Search for the cell housing the specified text and yield its [X, Y] center coordinate. 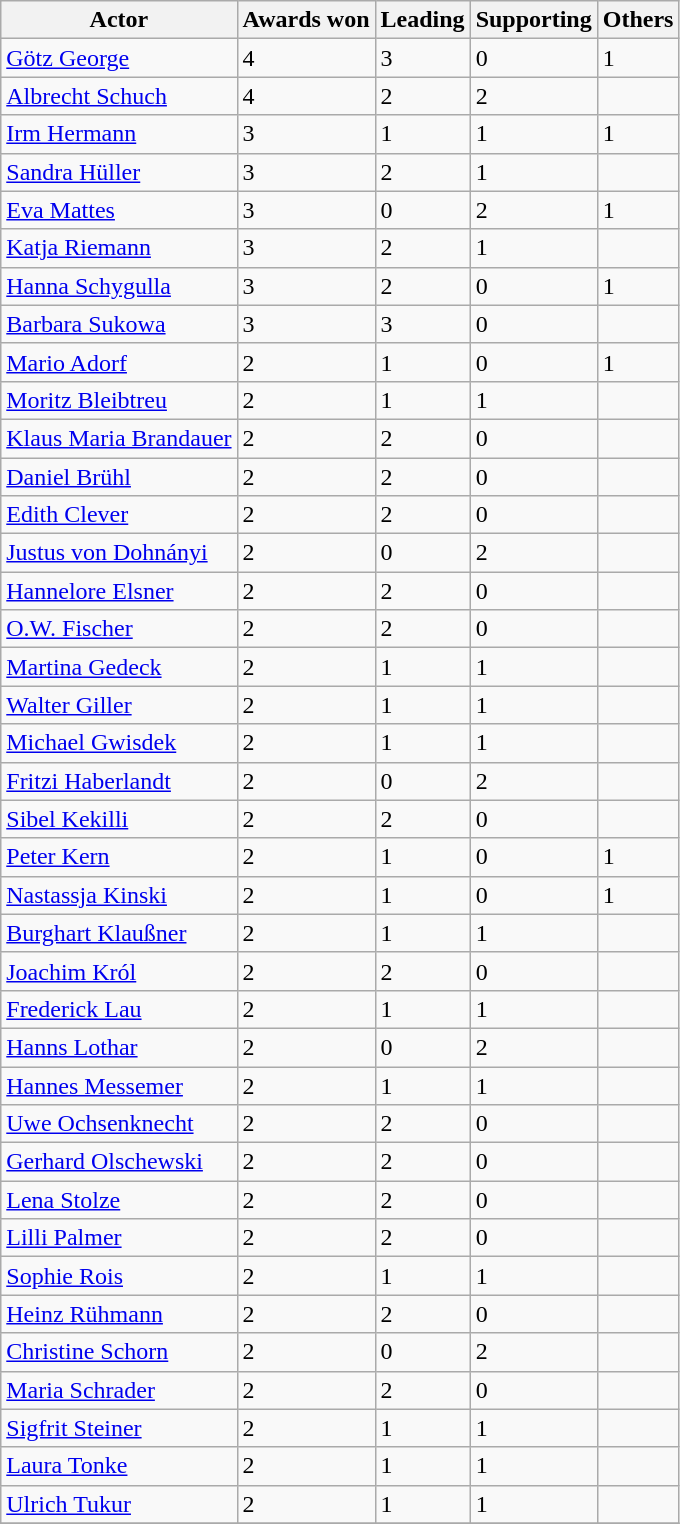
Daniel Brühl [119, 477]
Sibel Kekilli [119, 819]
Heinz Rühmann [119, 1314]
Supporting [534, 20]
Hanna Schygulla [119, 286]
Leading [422, 20]
Walter Giller [119, 705]
Barbara Sukowa [119, 324]
O.W. Fischer [119, 629]
Gerhard Olschewski [119, 1162]
Edith Clever [119, 515]
Mario Adorf [119, 362]
Lena Stolze [119, 1200]
Hanns Lothar [119, 1047]
Michael Gwisdek [119, 743]
Hannelore Elsner [119, 591]
Katja Riemann [119, 248]
Albrecht Schuch [119, 96]
Joachim Król [119, 971]
Lilli Palmer [119, 1238]
Sigfrit Steiner [119, 1428]
Burghart Klaußner [119, 933]
Eva Mattes [119, 210]
Uwe Ochsenknecht [119, 1124]
Actor [119, 20]
Ulrich Tukur [119, 1504]
Awards won [306, 20]
Sandra Hüller [119, 172]
Christine Schorn [119, 1352]
Moritz Bleibtreu [119, 400]
Fritzi Haberlandt [119, 781]
Sophie Rois [119, 1276]
Nastassja Kinski [119, 895]
Klaus Maria Brandauer [119, 438]
Peter Kern [119, 857]
Others [638, 20]
Götz George [119, 58]
Justus von Dohnányi [119, 553]
Frederick Lau [119, 1009]
Martina Gedeck [119, 667]
Irm Hermann [119, 134]
Hannes Messemer [119, 1085]
Maria Schrader [119, 1390]
Laura Tonke [119, 1466]
